Pinpoint the cell where the given text exists, returning its [X, Y] midpoint coordinate. 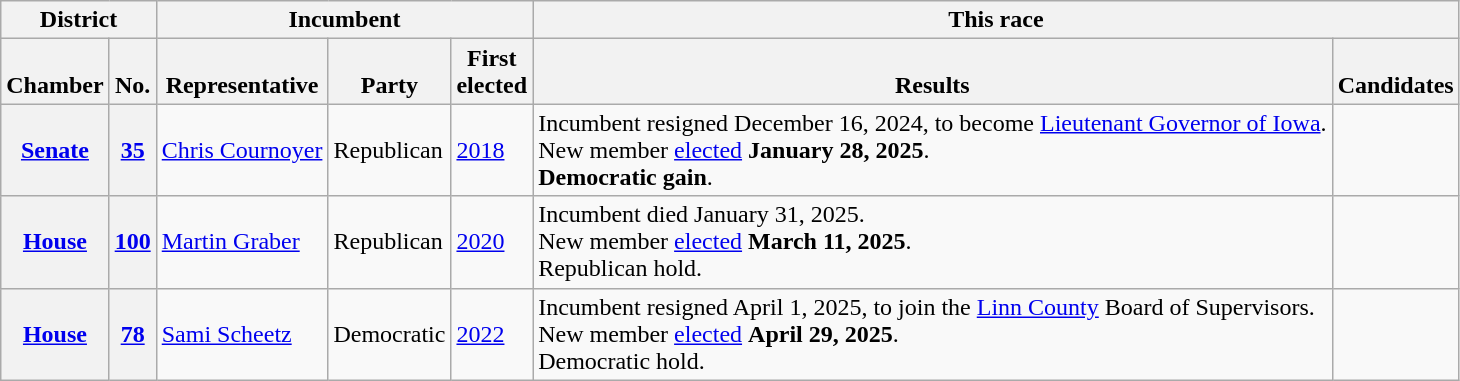
Democratic [390, 334]
Candidates [1396, 72]
100 [132, 242]
Results [932, 72]
No. [132, 72]
Sami Scheetz [242, 334]
Incumbent resigned December 16, 2024, to become Lieutenant Governor of Iowa.New member elected January 28, 2025.Democratic gain. [932, 150]
Representative [242, 72]
2018 [492, 150]
2020 [492, 242]
78 [132, 334]
Martin Graber [242, 242]
Chris Cournoyer [242, 150]
Incumbent resigned April 1, 2025, to join the Linn County Board of Supervisors.New member elected April 29, 2025.Democratic hold. [932, 334]
This race [996, 20]
2022 [492, 334]
Chamber [55, 72]
Incumbent [344, 20]
35 [132, 150]
District [78, 20]
Party [390, 72]
Senate [55, 150]
Incumbent died January 31, 2025.New member elected March 11, 2025.Republican hold. [932, 242]
Firstelected [492, 72]
